From the cell containing the given text, extract its center point as [x, y] coordinate. 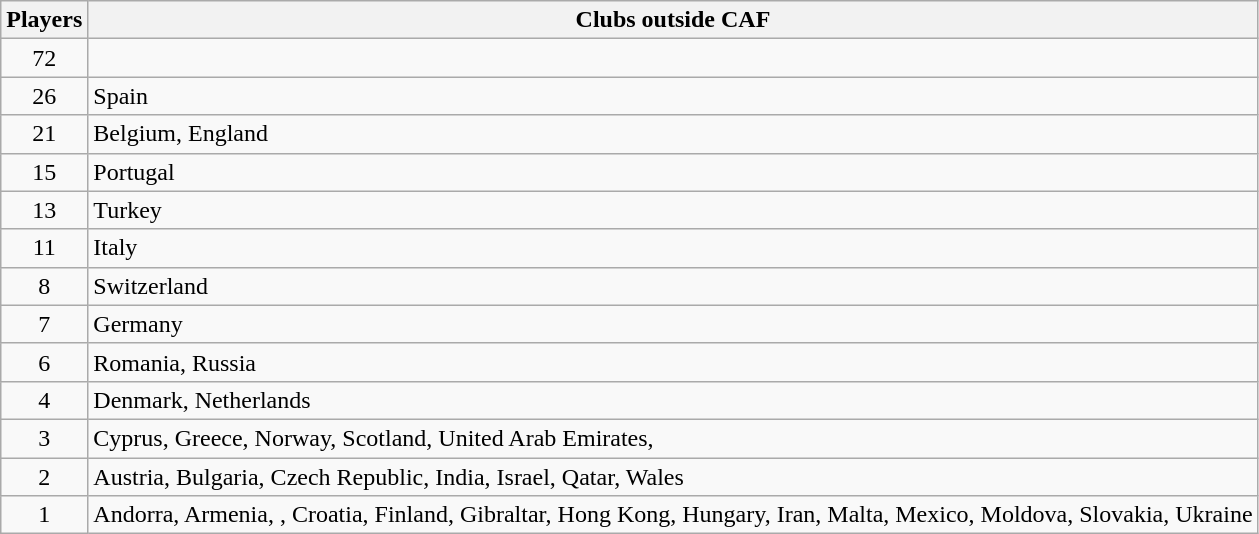
4 [44, 400]
15 [44, 172]
Denmark, Netherlands [673, 400]
Clubs outside CAF [673, 20]
13 [44, 210]
Germany [673, 324]
2 [44, 477]
11 [44, 248]
Romania, Russia [673, 362]
Belgium, England [673, 134]
1 [44, 515]
7 [44, 324]
Italy [673, 248]
21 [44, 134]
8 [44, 286]
Spain [673, 96]
Andorra, Armenia, , Croatia, Finland, Gibraltar, Hong Kong, Hungary, Iran, Malta, Mexico, Moldova, Slovakia, Ukraine [673, 515]
26 [44, 96]
72 [44, 58]
Players [44, 20]
6 [44, 362]
3 [44, 438]
Switzerland [673, 286]
Portugal [673, 172]
Cyprus, Greece, Norway, Scotland, United Arab Emirates, [673, 438]
Turkey [673, 210]
Austria, Bulgaria, Czech Republic, India, Israel, Qatar, Wales [673, 477]
